Identify which cell holds the provided text, then report its [X, Y] central coordinate. 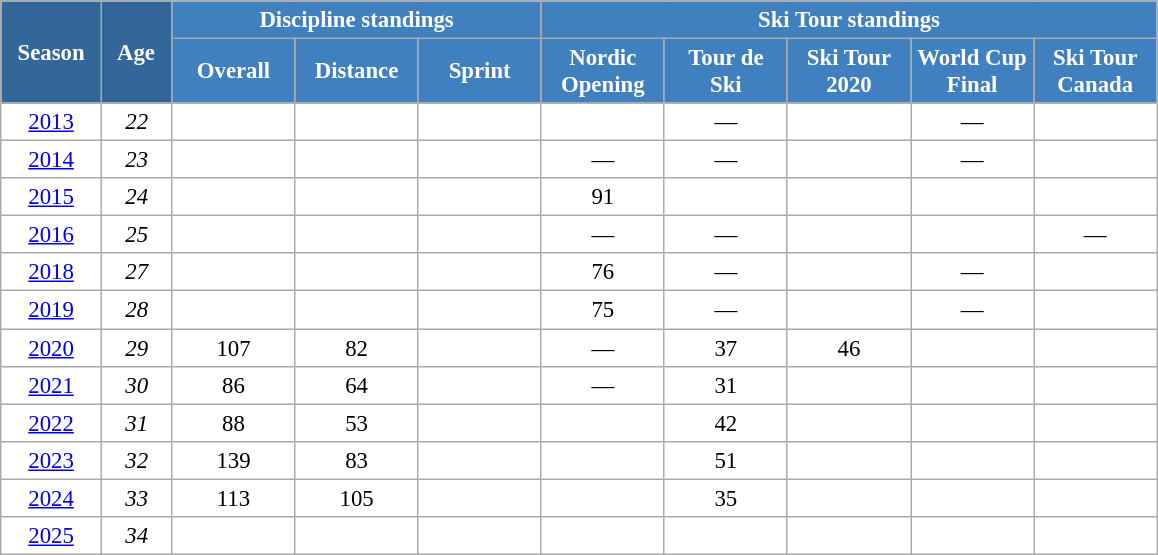
2020 [52, 348]
83 [356, 460]
34 [136, 536]
2022 [52, 423]
2023 [52, 460]
25 [136, 235]
37 [726, 348]
107 [234, 348]
51 [726, 460]
2025 [52, 536]
53 [356, 423]
105 [356, 498]
2016 [52, 235]
76 [602, 273]
NordicOpening [602, 72]
2015 [52, 197]
2019 [52, 310]
33 [136, 498]
30 [136, 385]
Age [136, 52]
Season [52, 52]
Tour deSki [726, 72]
28 [136, 310]
Ski Tour standings [848, 20]
23 [136, 160]
32 [136, 460]
Sprint [480, 72]
World CupFinal [972, 72]
Overall [234, 72]
24 [136, 197]
2014 [52, 160]
46 [848, 348]
82 [356, 348]
91 [602, 197]
Ski Tour2020 [848, 72]
2018 [52, 273]
Ski TourCanada [1096, 72]
2013 [52, 122]
Discipline standings [356, 20]
42 [726, 423]
64 [356, 385]
22 [136, 122]
88 [234, 423]
35 [726, 498]
75 [602, 310]
113 [234, 498]
139 [234, 460]
2024 [52, 498]
2021 [52, 385]
27 [136, 273]
86 [234, 385]
29 [136, 348]
Distance [356, 72]
